Identify which cell holds the provided text, then report its (x, y) central coordinate. 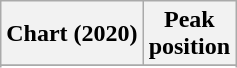
Chart (2020) (72, 34)
Peakposition (189, 34)
